Locate the cell with the specified text and output its [x, y] center coordinate. 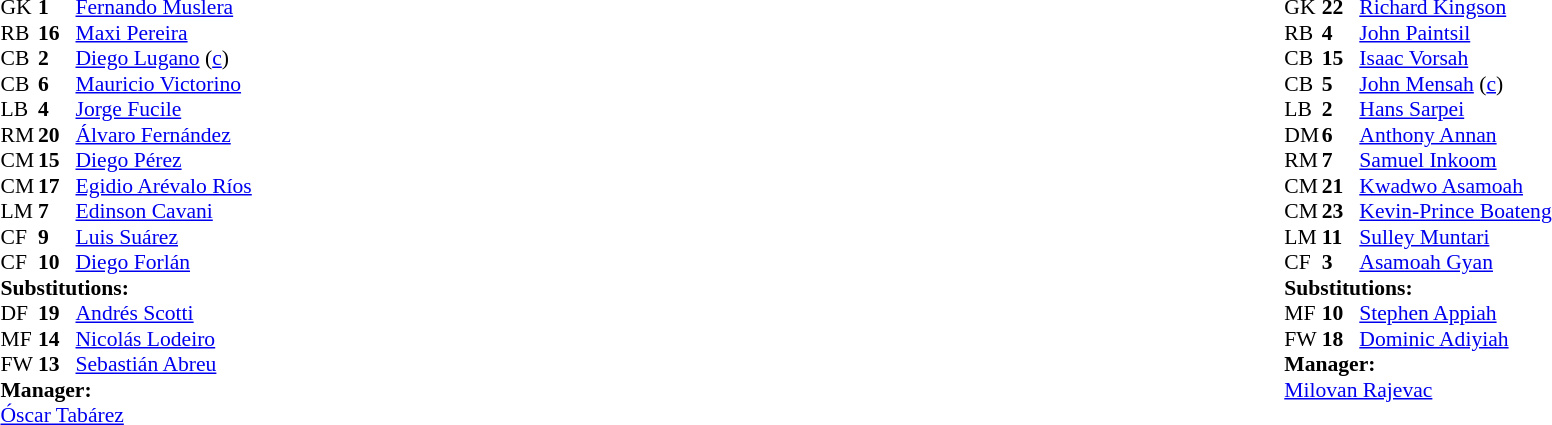
16 [57, 33]
19 [57, 313]
23 [1341, 211]
Asamoah Gyan [1455, 263]
18 [1341, 339]
Jorge Fucile [164, 109]
20 [57, 135]
Maxi Pereira [164, 33]
5 [1341, 84]
Anthony Annan [1455, 135]
Samuel Inkoom [1455, 161]
Diego Pérez [164, 161]
Edinson Cavani [164, 211]
Diego Forlán [164, 263]
17 [57, 186]
Isaac Vorsah [1455, 59]
Andrés Scotti [164, 313]
Kevin-Prince Boateng [1455, 211]
Mauricio Victorino [164, 84]
3 [1341, 263]
21 [1341, 186]
13 [57, 365]
Dominic Adiyiah [1455, 339]
Stephen Appiah [1455, 313]
Diego Lugano (c) [164, 59]
Egidio Arévalo Ríos [164, 186]
DM [1303, 135]
Hans Sarpei [1455, 109]
Sulley Muntari [1455, 237]
John Paintsil [1455, 33]
Sebastián Abreu [164, 365]
Kwadwo Asamoah [1455, 186]
14 [57, 339]
Milovan Rajevac [1418, 390]
Álvaro Fernández [164, 135]
Luis Suárez [164, 237]
Nicolás Lodeiro [164, 339]
9 [57, 237]
11 [1341, 237]
John Mensah (c) [1455, 84]
DF [19, 313]
